Extract the (X, Y) coordinate from the center of the cell holding the provided text.  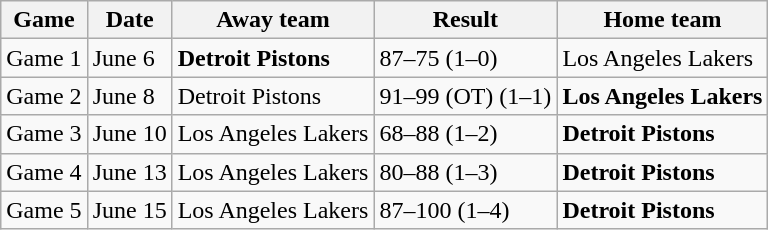
80–88 (1–3) (466, 172)
Game 5 (44, 210)
Result (466, 20)
June 8 (130, 96)
June 13 (130, 172)
June 15 (130, 210)
Game (44, 20)
Away team (273, 20)
87–100 (1–4) (466, 210)
87–75 (1–0) (466, 58)
Game 3 (44, 134)
91–99 (OT) (1–1) (466, 96)
68–88 (1–2) (466, 134)
Game 1 (44, 58)
Game 4 (44, 172)
Game 2 (44, 96)
June 6 (130, 58)
Date (130, 20)
June 10 (130, 134)
Home team (662, 20)
